Extract the (x, y) coordinate from the center of the cell holding the provided text.  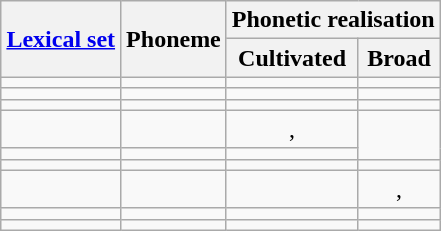
Phonetic realisation (333, 20)
Broad (399, 58)
Cultivated (292, 58)
Lexical set (61, 39)
Phoneme (174, 39)
